Scan for the cell matching the given text and deliver its [x, y] coordinate at center. 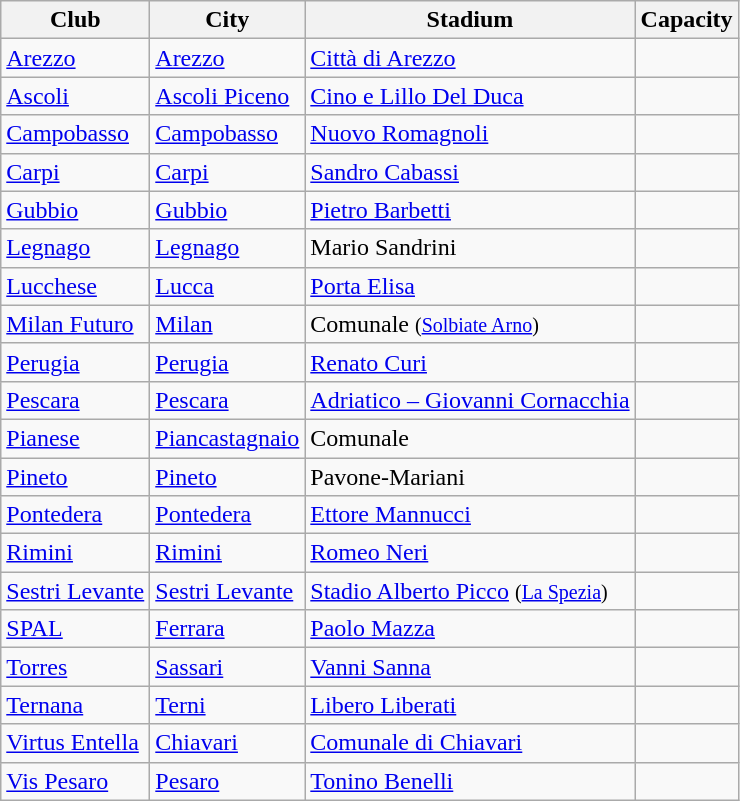
Ferrara [228, 629]
Capacity [686, 20]
Nuovo Romagnoli [470, 134]
Vanni Sanna [470, 667]
Porta Elisa [470, 286]
Città di Arezzo [470, 58]
Cino e Lillo Del Duca [470, 96]
Comunale (Solbiate Arno) [470, 324]
Terni [228, 705]
Mario Sandrini [470, 248]
Libero Liberati [470, 705]
Milan [228, 324]
Pavone-Mariani [470, 477]
Sassari [228, 667]
Ettore Mannucci [470, 515]
Ternana [76, 705]
Stadio Alberto Picco (La Spezia) [470, 591]
Club [76, 20]
Virtus Entella [76, 743]
Stadium [470, 20]
Milan Futuro [76, 324]
Ascoli Piceno [228, 96]
SPAL [76, 629]
Sandro Cabassi [470, 172]
Renato Curi [470, 362]
Pietro Barbetti [470, 210]
Lucca [228, 286]
Tonino Benelli [470, 781]
Lucchese [76, 286]
Pianese [76, 438]
Chiavari [228, 743]
Adriatico – Giovanni Cornacchia [470, 400]
Comunale [470, 438]
Romeo Neri [470, 553]
Ascoli [76, 96]
Torres [76, 667]
Piancastagnaio [228, 438]
Comunale di Chiavari [470, 743]
City [228, 20]
Vis Pesaro [76, 781]
Pesaro [228, 781]
Paolo Mazza [470, 629]
